Provide the [X, Y] coordinate of the cell's center where the given text is located.  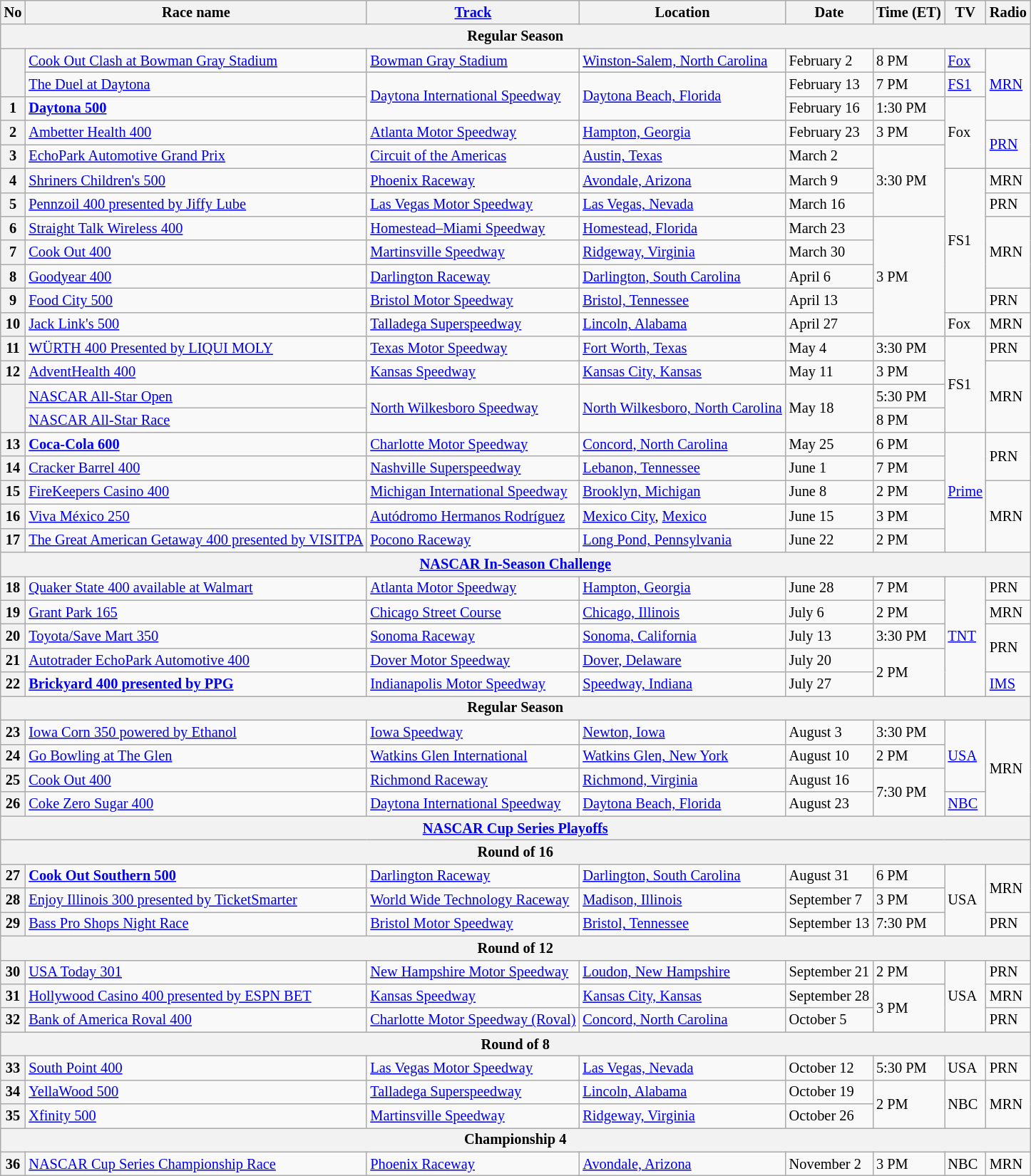
7 [13, 252]
IMS [1008, 684]
Long Pond, Pennsylvania [682, 540]
February 16 [829, 108]
EchoPark Automotive Grand Prix [195, 156]
32 [13, 1020]
1 [13, 108]
July 27 [829, 684]
Newton, Iowa [682, 732]
Charlotte Motor Speedway (Roval) [473, 1020]
Toyota/Save Mart 350 [195, 636]
Sonoma, California [682, 636]
9 [13, 300]
February 13 [829, 84]
NASCAR Cup Series Championship Race [195, 1164]
Bowman Gray Stadium [473, 61]
August 10 [829, 756]
17 [13, 540]
March 23 [829, 228]
June 22 [829, 540]
Iowa Speedway [473, 732]
April 13 [829, 300]
23 [13, 732]
2 [13, 133]
June 1 [829, 468]
August 3 [829, 732]
Cracker Barrel 400 [195, 468]
Michigan International Speedway [473, 492]
May 25 [829, 444]
33 [13, 1068]
Brickyard 400 presented by PPG [195, 684]
The Duel at Daytona [195, 84]
21 [13, 660]
22 [13, 684]
Nashville Superspeedway [473, 468]
USA Today 301 [195, 972]
Autotrader EchoPark Automotive 400 [195, 660]
North Wilkesboro, North Carolina [682, 408]
Brooklyn, Michigan [682, 492]
8 [13, 277]
October 12 [829, 1068]
30 [13, 972]
Radio [1008, 12]
1:30 PM [908, 108]
Time (ET) [908, 12]
March 16 [829, 205]
Autódromo Hermanos Rodríguez [473, 516]
Dover Motor Speedway [473, 660]
Coke Zero Sugar 400 [195, 804]
Sonoma Raceway [473, 636]
Quaker State 400 available at Walmart [195, 588]
NASCAR All-Star Open [195, 396]
Bank of America Roval 400 [195, 1020]
Homestead–Miami Speedway [473, 228]
Charlotte Motor Speedway [473, 444]
20 [13, 636]
Goodyear 400 [195, 277]
August 16 [829, 780]
28 [13, 900]
Date [829, 12]
6 [13, 228]
26 [13, 804]
The Great American Getaway 400 presented by VISITPA [195, 540]
Go Bowling at The Glen [195, 756]
Round of 12 [515, 948]
Homestead, Florida [682, 228]
May 18 [829, 408]
April 6 [829, 277]
5 [13, 205]
TV [965, 12]
North Wilkesboro Speedway [473, 408]
24 [13, 756]
Watkins Glen International [473, 756]
Indianapolis Motor Speedway [473, 684]
July 13 [829, 636]
34 [13, 1092]
September 28 [829, 996]
July 6 [829, 612]
19 [13, 612]
September 13 [829, 924]
Daytona 500 [195, 108]
Richmond Raceway [473, 780]
13 [13, 444]
3 [13, 156]
March 30 [829, 252]
36 [13, 1164]
June 28 [829, 588]
Track [473, 12]
NASCAR In-Season Challenge [515, 564]
Enjoy Illinois 300 presented by TicketSmarter [195, 900]
FireKeepers Casino 400 [195, 492]
Watkins Glen, New York [682, 756]
Circuit of the Americas [473, 156]
Location [682, 12]
Jack Link's 500 [195, 324]
Prime [965, 492]
October 19 [829, 1092]
Dover, Delaware [682, 660]
New Hampshire Motor Speedway [473, 972]
No [13, 12]
29 [13, 924]
NASCAR All-Star Race [195, 420]
4 [13, 180]
25 [13, 780]
14 [13, 468]
Pocono Raceway [473, 540]
27 [13, 876]
Winston-Salem, North Carolina [682, 61]
November 2 [829, 1164]
Mexico City, Mexico [682, 516]
Hollywood Casino 400 presented by ESPN BET [195, 996]
12 [13, 372]
Xfinity 500 [195, 1116]
10 [13, 324]
August 31 [829, 876]
Chicago, Illinois [682, 612]
Loudon, New Hampshire [682, 972]
March 9 [829, 180]
Ambetter Health 400 [195, 133]
Championship 4 [515, 1140]
Grant Park 165 [195, 612]
October 26 [829, 1116]
Viva México 250 [195, 516]
Race name [195, 12]
Coca-Cola 600 [195, 444]
AdventHealth 400 [195, 372]
July 20 [829, 660]
Lebanon, Tennessee [682, 468]
Iowa Corn 350 powered by Ethanol [195, 732]
Richmond, Virginia [682, 780]
February 2 [829, 61]
August 23 [829, 804]
May 11 [829, 372]
Cook Out Southern 500 [195, 876]
Food City 500 [195, 300]
18 [13, 588]
September 21 [829, 972]
Round of 16 [515, 852]
June 8 [829, 492]
February 23 [829, 133]
16 [13, 516]
Bass Pro Shops Night Race [195, 924]
March 2 [829, 156]
Round of 8 [515, 1044]
Pennzoil 400 presented by Jiffy Lube [195, 205]
Cook Out Clash at Bowman Gray Stadium [195, 61]
NASCAR Cup Series Playoffs [515, 828]
Texas Motor Speedway [473, 349]
Speedway, Indiana [682, 684]
TNT [965, 636]
April 27 [829, 324]
Straight Talk Wireless 400 [195, 228]
May 4 [829, 349]
World Wide Technology Raceway [473, 900]
October 5 [829, 1020]
Chicago Street Course [473, 612]
South Point 400 [195, 1068]
Shriners Children's 500 [195, 180]
15 [13, 492]
September 7 [829, 900]
WÜRTH 400 Presented by LIQUI MOLY [195, 349]
YellaWood 500 [195, 1092]
Austin, Texas [682, 156]
11 [13, 349]
Fort Worth, Texas [682, 349]
June 15 [829, 516]
31 [13, 996]
35 [13, 1116]
Madison, Illinois [682, 900]
